Find where the given text appears and provide that cell's center as [x, y] coordinate. 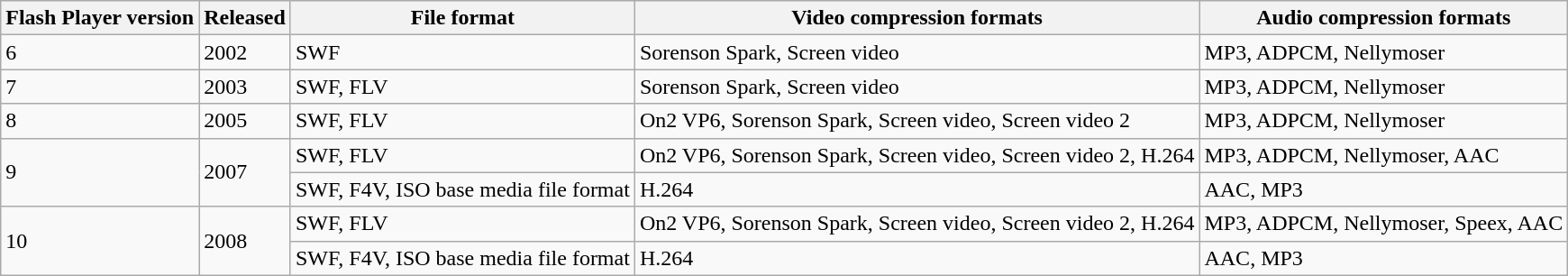
7 [100, 87]
On2 VP6, Sorenson Spark, Screen video, Screen video 2 [917, 121]
6 [100, 52]
File format [462, 18]
Flash Player version [100, 18]
Released [245, 18]
10 [100, 241]
Audio compression formats [1384, 18]
9 [100, 172]
2005 [245, 121]
8 [100, 121]
2008 [245, 241]
MP3, ADPCM, Nellymoser, AAC [1384, 155]
2003 [245, 87]
Video compression formats [917, 18]
SWF [462, 52]
MP3, ADPCM, Nellymoser, Speex, AAC [1384, 224]
2007 [245, 172]
2002 [245, 52]
